Find where the given text appears and provide that cell's center as [X, Y] coordinate. 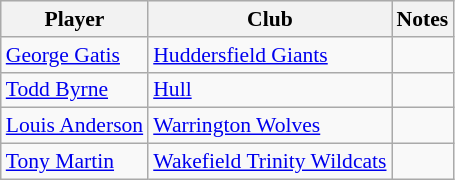
Wakefield Trinity Wildcats [270, 162]
Notes [423, 19]
Huddersfield Giants [270, 55]
George Gatis [74, 55]
Club [270, 19]
Hull [270, 90]
Louis Anderson [74, 126]
Todd Byrne [74, 90]
Player [74, 19]
Warrington Wolves [270, 126]
Tony Martin [74, 162]
